Scan for the cell matching the given text and deliver its [X, Y] coordinate at center. 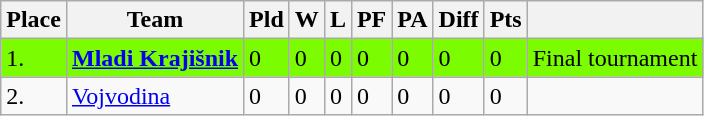
Team [154, 20]
Place [34, 20]
Final tournament [615, 58]
W [306, 20]
L [338, 20]
1. [34, 58]
Diff [458, 20]
Pts [506, 20]
Pld [267, 20]
Vojvodina [154, 96]
2. [34, 96]
PA [412, 20]
Mladi Krajišnik [154, 58]
PF [371, 20]
